Determine the (X, Y) coordinate at the center of the cell enclosing the given text.  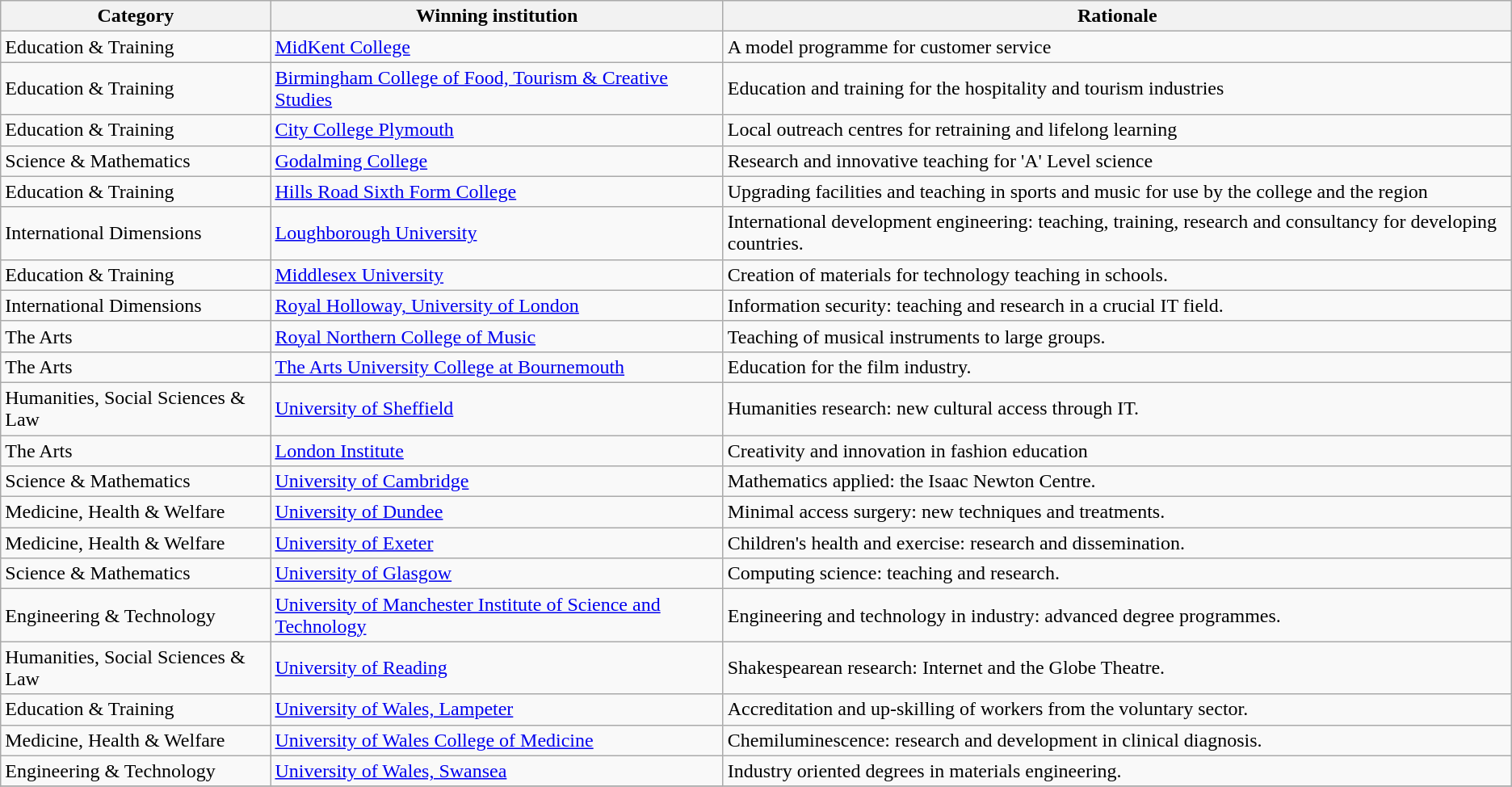
Accreditation and up-skilling of workers from the voluntary sector. (1117, 709)
Industry oriented degrees in materials engineering. (1117, 771)
University of Dundee (497, 512)
University of Sheffield (497, 409)
Mathematics applied: the Isaac Newton Centre. (1117, 482)
Hills Road Sixth Form College (497, 191)
Research and innovative teaching for 'A' Level science (1117, 161)
Information security: teaching and research in a crucial IT field. (1117, 305)
Minimal access surgery: new techniques and treatments. (1117, 512)
Humanities research: new cultural access through IT. (1117, 409)
Category (136, 16)
University of Reading (497, 667)
Loughborough University (497, 233)
Chemiluminescence: research and development in clinical diagnosis. (1117, 740)
Engineering and technology in industry: advanced degree programmes. (1117, 616)
London Institute (497, 450)
Birmingham College of Food, Tourism & Creative Studies (497, 89)
Computing science: teaching and research. (1117, 574)
Middlesex University (497, 275)
Upgrading facilities and teaching in sports and music for use by the college and the region (1117, 191)
The Arts University College at Bournemouth (497, 367)
University of Wales, Lampeter (497, 709)
Education for the film industry. (1117, 367)
Local outreach centres for retraining and lifelong learning (1117, 130)
University of Wales College of Medicine (497, 740)
MidKent College (497, 47)
Royal Holloway, University of London (497, 305)
University of Exeter (497, 543)
Education and training for the hospitality and tourism industries (1117, 89)
Children's health and exercise: research and dissemination. (1117, 543)
Rationale (1117, 16)
University of Wales, Swansea (497, 771)
University of Glasgow (497, 574)
Godalming College (497, 161)
Royal Northern College of Music (497, 336)
Winning institution (497, 16)
International development engineering: teaching, training, research and consultancy for developing countries. (1117, 233)
City College Plymouth (497, 130)
A model programme for customer service (1117, 47)
University of Manchester Institute of Science and Technology (497, 616)
Creation of materials for technology teaching in schools. (1117, 275)
Creativity and innovation in fashion education (1117, 450)
Teaching of musical instruments to large groups. (1117, 336)
University of Cambridge (497, 482)
Shakespearean research: Internet and the Globe Theatre. (1117, 667)
